Search for the cell housing the specified text and yield its (x, y) center coordinate. 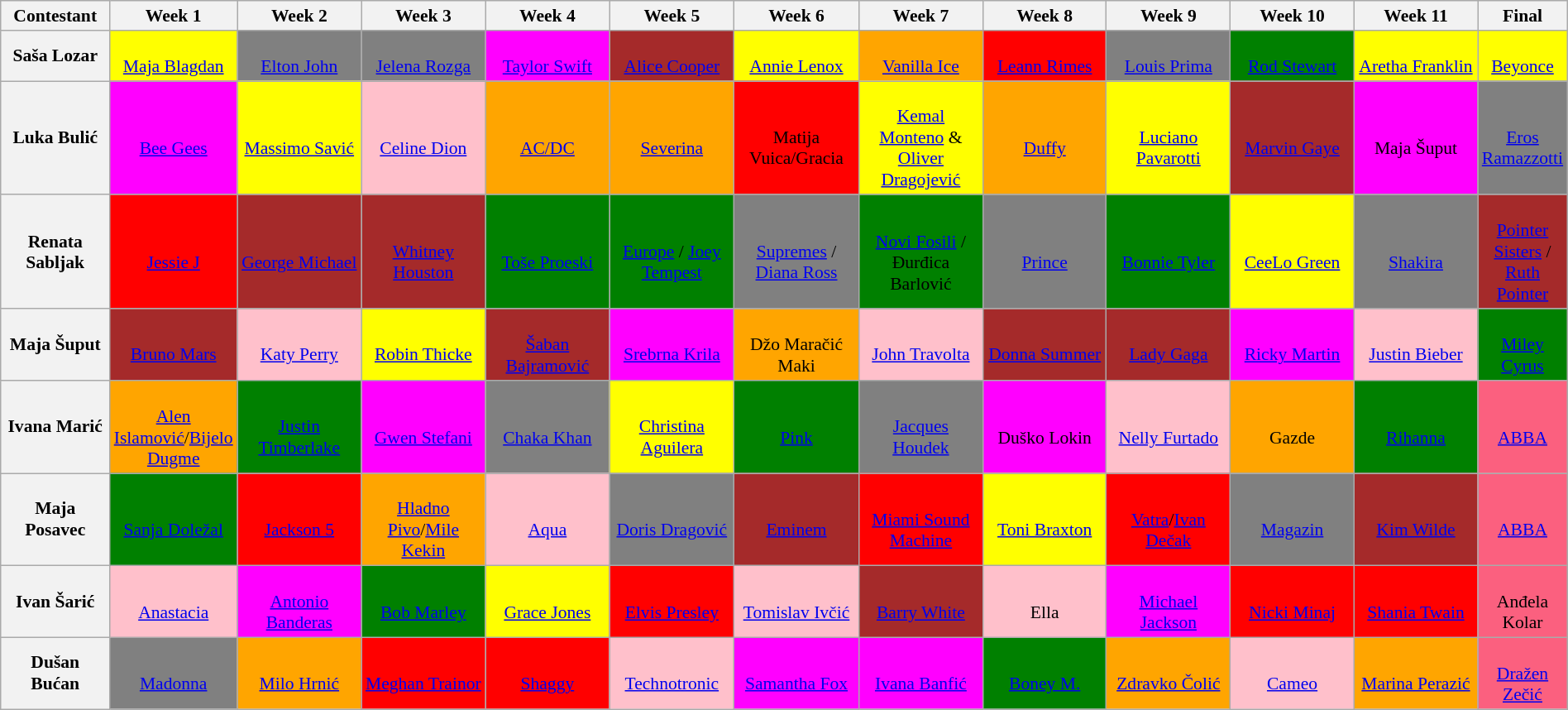
Celine Dion (423, 138)
Doris Dragović (672, 520)
Rihanna (1416, 427)
Toše Proeski (547, 252)
Ivana Banfić (920, 674)
Final (1523, 16)
Madonna (174, 674)
Shaggy (547, 674)
Grace Jones (547, 602)
Matija Vuica/Gracia (797, 138)
Chaka Khan (547, 427)
Week 11 (1416, 16)
Ricky Martin (1292, 344)
Srebrna Krila (672, 344)
Jelena Rozga (423, 56)
Elton John (299, 56)
Prince (1044, 252)
Hladno Pivo/Mile Kekin (423, 520)
Sanja Doležal (174, 520)
Marina Perazić (1416, 674)
Antonio Banderas (299, 602)
Justin Bieber (1416, 344)
Gwen Stefani (423, 427)
Week 2 (299, 16)
Beyonce (1523, 56)
Anđela Kolar (1523, 602)
Dušan Bućan (55, 674)
George Michael (299, 252)
Vatra/Ivan Dečak (1169, 520)
Boney M. (1044, 674)
Michael Jackson (1169, 602)
Novi Fosili / Đurđica Barlović (920, 252)
Miley Cyrus (1523, 344)
Nicki Minaj (1292, 602)
Kemal Monteno & Oliver Dragojević (920, 138)
Renata Sabljak (55, 252)
Supremes / Diana Ross (797, 252)
Europe / Joey Tempest (672, 252)
Contestant (55, 16)
Robin Thicke (423, 344)
Jacques Houdek (920, 427)
Meghan Trainor (423, 674)
Week 1 (174, 16)
Massimo Savić (299, 138)
Elvis Presley (672, 602)
Aretha Franklin (1416, 56)
Vanilla Ice (920, 56)
Jackson 5 (299, 520)
Annie Lenox (797, 56)
Leann Rimes (1044, 56)
Džo Maračić Maki (797, 344)
Luka Bulić (55, 138)
Luciano Pavarotti (1169, 138)
Rod Stewart (1292, 56)
Week 9 (1169, 16)
Shakira (1416, 252)
Miami Sound Machine (920, 520)
Week 7 (920, 16)
Duško Lokin (1044, 427)
Gazde (1292, 427)
Ivana Marić (55, 427)
Christina Aguilera (672, 427)
Eros Ramazzotti (1523, 138)
Šaban Bajramović (547, 344)
Aqua (547, 520)
Samantha Fox (797, 674)
AC/DC (547, 138)
Louis Prima (1169, 56)
Week 10 (1292, 16)
Bob Marley (423, 602)
Severina (672, 138)
Alen Islamović/Bijelo Dugme (174, 427)
Pink (797, 427)
Alice Cooper (672, 56)
Marvin Gaye (1292, 138)
Katy Perry (299, 344)
Zdravko Čolić (1169, 674)
Taylor Swift (547, 56)
Milo Hrnić (299, 674)
Whitney Houston (423, 252)
Week 4 (547, 16)
Ella (1044, 602)
Dražen Zečić (1523, 674)
Ivan Šarić (55, 602)
Maja Posavec (55, 520)
Cameo (1292, 674)
Bonnie Tyler (1169, 252)
Justin Timberlake (299, 427)
Jessie J (174, 252)
Week 8 (1044, 16)
Shania Twain (1416, 602)
Duffy (1044, 138)
Nelly Furtado (1169, 427)
Kim Wilde (1416, 520)
Bruno Mars (174, 344)
Week 5 (672, 16)
Saša Lozar (55, 56)
Toni Braxton (1044, 520)
CeeLo Green (1292, 252)
Anastacia (174, 602)
Barry White (920, 602)
Maja Blagdan (174, 56)
Tomislav Ivčić (797, 602)
Eminem (797, 520)
Magazin (1292, 520)
Lady Gaga (1169, 344)
Technotronic (672, 674)
Week 6 (797, 16)
Donna Summer (1044, 344)
Bee Gees (174, 138)
John Travolta (920, 344)
Week 3 (423, 16)
Pointer Sisters / Ruth Pointer (1523, 252)
